Pinpoint the cell where the given text exists, returning its [X, Y] midpoint coordinate. 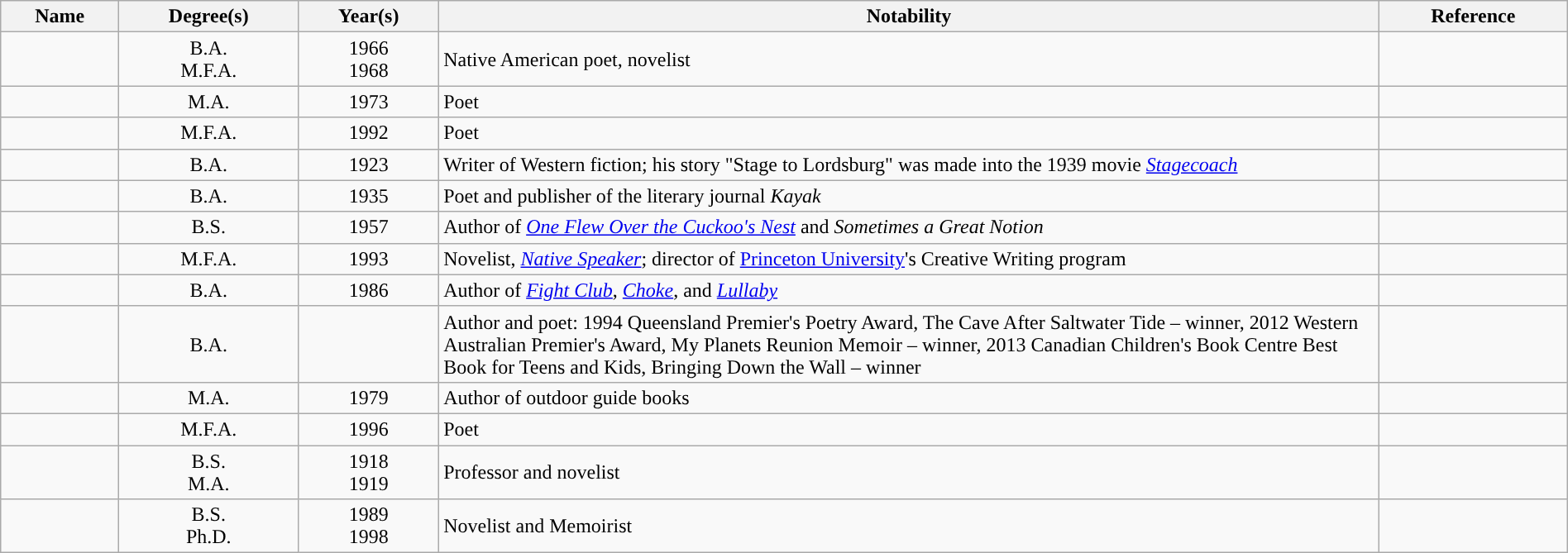
19181919 [369, 471]
Professor and novelist [910, 471]
B.S.M.A. [208, 471]
B.S. Ph.D. [208, 526]
Author of outdoor guide books [910, 398]
1992 [369, 133]
Writer of Western fiction; his story "Stage to Lordsburg" was made into the 1939 movie Stagecoach [910, 164]
Author of One Flew Over the Cuckoo's Nest and Sometimes a Great Notion [910, 227]
1957 [369, 227]
1923 [369, 164]
Native American poet, novelist [910, 60]
Novelist and Memoirist [910, 526]
1993 [369, 259]
Year(s) [369, 17]
1986 [369, 290]
1935 [369, 196]
Name [60, 17]
Notability [910, 17]
1996 [369, 429]
B.A.M.F.A. [208, 60]
1973 [369, 102]
Poet and publisher of the literary journal Kayak [910, 196]
1979 [369, 398]
Degree(s) [208, 17]
Reference [1473, 17]
19891998 [369, 526]
Novelist, Native Speaker; director of Princeton University's Creative Writing program [910, 259]
B.S. [208, 227]
19661968 [369, 60]
Author of Fight Club, Choke, and Lullaby [910, 290]
